Find where the given text appears and provide that cell's center as (x, y) coordinate. 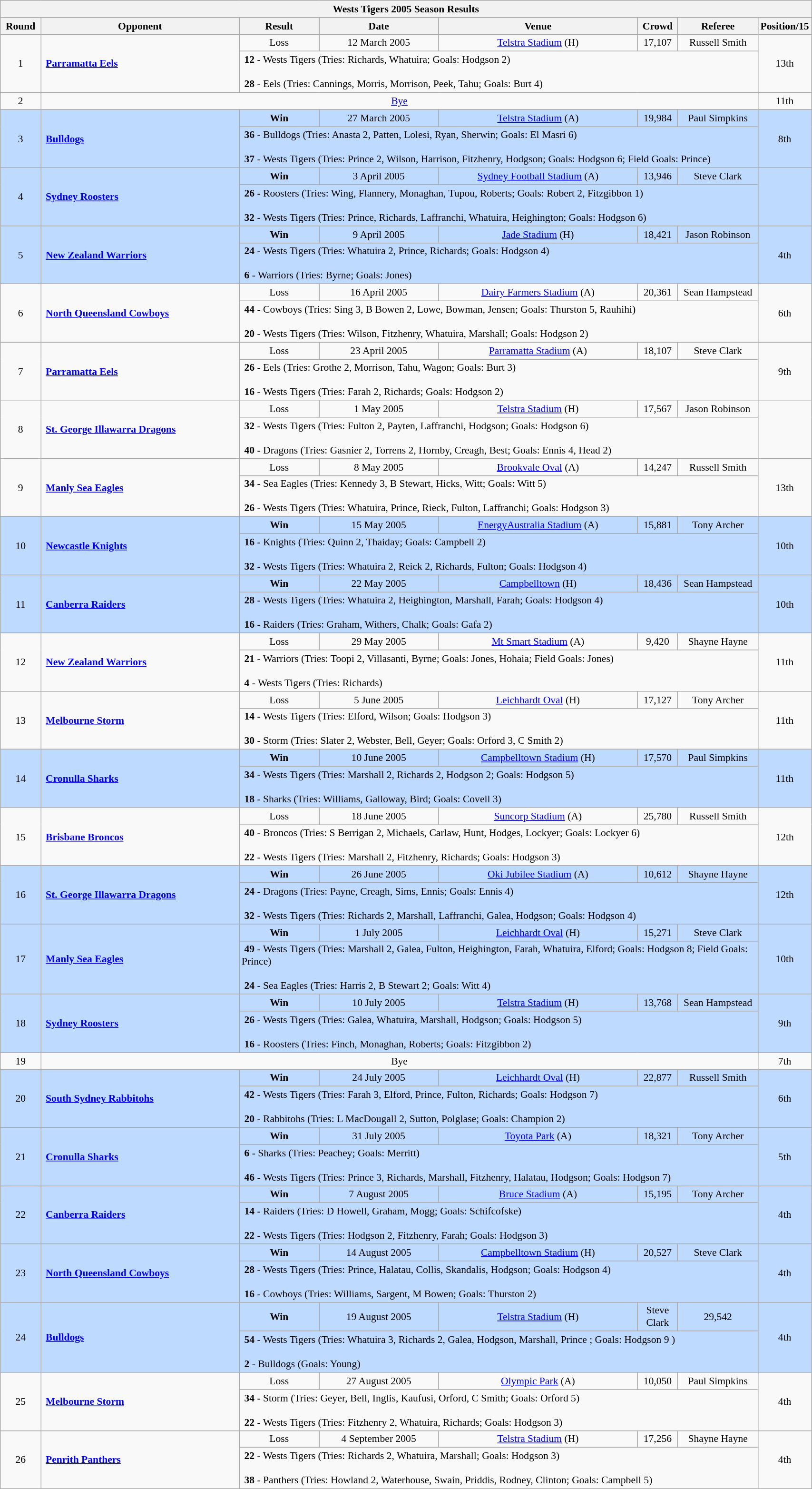
15,881 (657, 525)
54 - Wests Tigers (Tries: Whatuira 3, Richards 2, Galea, Hodgson, Marshall, Prince ; Goals: Hodgson 9 ) 2 - Bulldogs (Goals: Young) (499, 1352)
28 - Wests Tigers (Tries: Whatuira 2, Heighington, Marshall, Farah; Goals: Hodgson 4) 16 - Raiders (Tries: Graham, Withers, Chalk; Goals: Gafa 2) (499, 613)
23 (21, 1273)
26 - Eels (Tries: Grothe 2, Morrison, Tahu, Wagon; Goals: Burt 3) 16 - Wests Tigers (Tries: Farah 2, Richards; Goals: Hodgson 2) (499, 380)
23 April 2005 (379, 351)
15,271 (657, 933)
5 (21, 255)
7 (21, 371)
18,436 (657, 583)
26 (21, 1459)
Sydney Football Stadium (A) (538, 177)
3 April 2005 (379, 177)
10 (21, 546)
7 August 2005 (379, 1194)
19,984 (657, 118)
2 (21, 101)
9 (21, 488)
Olympic Park (A) (538, 1381)
6 - Sharks (Tries: Peachey; Goals: Merritt) 46 - Wests Tigers (Tries: Prince 3, Richards, Marshall, Fitzhenry, Halatau, Hodgson; Goals: Hodgson 7) (499, 1165)
26 - Wests Tigers (Tries: Galea, Whatuira, Marshall, Hodgson; Goals: Hodgson 5) 16 - Roosters (Tries: Finch, Monaghan, Roberts; Goals: Fitzgibbon 2) (499, 1032)
14 August 2005 (379, 1252)
20,361 (657, 293)
4 (21, 197)
Newcastle Knights (140, 546)
Position/15 (784, 26)
South Sydney Rabbitohs (140, 1098)
17 (21, 959)
14 - Wests Tigers (Tries: Elford, Wilson; Goals: Hodgson 3) 30 - Storm (Tries: Slater 2, Webster, Bell, Geyer; Goals: Orford 3, C Smith 2) (499, 729)
18 (21, 1024)
16 (21, 895)
15 (21, 837)
Bruce Stadium (A) (538, 1194)
25 (21, 1401)
10,612 (657, 875)
18 June 2005 (379, 816)
9,420 (657, 642)
18,321 (657, 1136)
Mt Smart Stadium (A) (538, 642)
9 April 2005 (379, 235)
5 June 2005 (379, 700)
14,247 (657, 467)
1 July 2005 (379, 933)
22 (21, 1215)
22 May 2005 (379, 583)
Suncorp Stadium (A) (538, 816)
13,768 (657, 1003)
3 (21, 138)
Wests Tigers 2005 Season Results (406, 9)
20 (21, 1098)
Penrith Panthers (140, 1459)
27 August 2005 (379, 1381)
17,567 (657, 409)
25,780 (657, 816)
Referee (718, 26)
24 (21, 1337)
18,107 (657, 351)
Result (279, 26)
27 March 2005 (379, 118)
19 (21, 1061)
10,050 (657, 1381)
Date (379, 26)
Parramatta Stadium (A) (538, 351)
14 (21, 779)
17,256 (657, 1439)
15,195 (657, 1194)
7th (784, 1061)
4 September 2005 (379, 1439)
1 May 2005 (379, 409)
29,542 (718, 1316)
21 - Warriors (Tries: Toopi 2, Villasanti, Byrne; Goals: Jones, Hohaia; Field Goals: Jones) 4 - Wests Tigers (Tries: Richards) (499, 671)
5th (784, 1157)
Venue (538, 26)
15 May 2005 (379, 525)
8 (21, 430)
14 - Raiders (Tries: D Howell, Graham, Mogg; Goals: Schifcofske) 22 - Wests Tigers (Tries: Hodgson 2, Fitzhenry, Farah; Goals: Hodgson 3) (499, 1224)
19 August 2005 (379, 1316)
1 (21, 63)
Crowd (657, 26)
31 July 2005 (379, 1136)
8 May 2005 (379, 467)
24 - Wests Tigers (Tries: Whatuira 2, Prince, Richards; Goals: Hodgson 4) 6 - Warriors (Tries: Byrne; Goals: Jones) (499, 264)
Jade Stadium (H) (538, 235)
EnergyAustralia Stadium (A) (538, 525)
12 - Wests Tigers (Tries: Richards, Whatuira; Goals: Hodgson 2) 28 - Eels (Tries: Cannings, Morris, Morrison, Peek, Tahu; Goals: Burt 4) (499, 72)
12 March 2005 (379, 43)
24 July 2005 (379, 1078)
17,570 (657, 758)
11 (21, 604)
Toyota Park (A) (538, 1136)
29 May 2005 (379, 642)
21 (21, 1157)
12 (21, 662)
Opponent (140, 26)
17,107 (657, 43)
Campbelltown (H) (538, 583)
Brookvale Oval (A) (538, 467)
Round (21, 26)
Brisbane Broncos (140, 837)
13 (21, 720)
13,946 (657, 177)
Dairy Farmers Stadium (A) (538, 293)
6 (21, 313)
17,127 (657, 700)
Telstra Stadium (A) (538, 118)
Oki Jubilee Stadium (A) (538, 875)
26 June 2005 (379, 875)
18,421 (657, 235)
16 April 2005 (379, 293)
20,527 (657, 1252)
22,877 (657, 1078)
10 July 2005 (379, 1003)
16 - Knights (Tries: Quinn 2, Thaiday; Goals: Campbell 2) 32 - Wests Tigers (Tries: Whatuira 2, Reick 2, Richards, Fulton; Goals: Hodgson 4) (499, 555)
34 - Wests Tigers (Tries: Marshall 2, Richards 2, Hodgson 2; Goals: Hodgson 5) 18 - Sharks (Tries: Williams, Galloway, Bird; Goals: Covell 3) (499, 787)
10 June 2005 (379, 758)
8th (784, 138)
